Output the (x, y) coordinate of the center of the cell containing the given text.  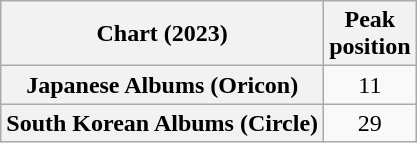
Chart (2023) (162, 34)
South Korean Albums (Circle) (162, 123)
Japanese Albums (Oricon) (162, 85)
Peakposition (370, 34)
11 (370, 85)
29 (370, 123)
